Detect which cell encompasses the target text, then output its (x, y) center coordinate. 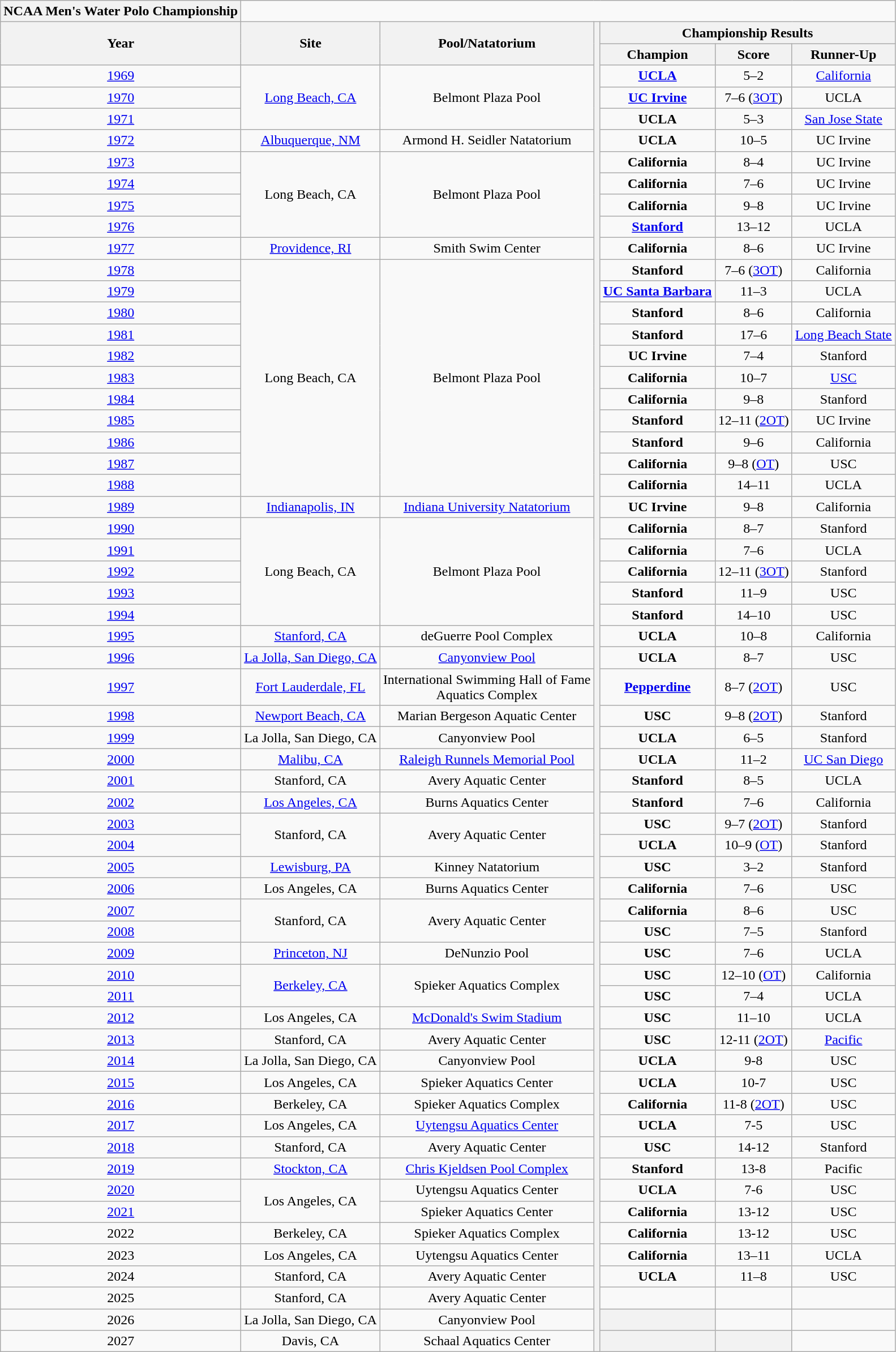
Long Beach State (843, 335)
10–8 (753, 636)
13–11 (753, 1255)
Kinney Natatorium (487, 867)
Chris Kjeldsen Pool Complex (487, 1169)
2014 (121, 1061)
1981 (121, 335)
17–6 (753, 335)
1999 (121, 738)
3–2 (753, 867)
2007 (121, 910)
San Jose State (843, 119)
deGuerre Pool Complex (487, 636)
Schaal Aquatics Center (487, 1341)
Marian Bergeson Aquatic Center (487, 716)
2002 (121, 802)
1982 (121, 356)
1978 (121, 270)
NCAA Men's Water Polo Championship (121, 11)
1992 (121, 571)
1987 (121, 464)
1973 (121, 162)
1975 (121, 205)
2013 (121, 1039)
Champion (658, 54)
12–10 (OT) (753, 974)
14-12 (753, 1147)
1996 (121, 658)
8–4 (753, 162)
2001 (121, 781)
Pepperdine (658, 687)
2010 (121, 974)
1990 (121, 528)
2020 (121, 1190)
Score (753, 54)
1976 (121, 226)
1974 (121, 183)
Lewisburg, PA (311, 867)
2015 (121, 1083)
11–10 (753, 1018)
1988 (121, 485)
Malibu, CA (311, 759)
2000 (121, 759)
2017 (121, 1126)
11-8 (2OT) (753, 1104)
1989 (121, 507)
2019 (121, 1169)
Championship Results (747, 33)
1993 (121, 593)
7-5 (753, 1126)
1985 (121, 421)
10–5 (753, 140)
Newport Beach, CA (311, 716)
1977 (121, 248)
1997 (121, 687)
1983 (121, 378)
2016 (121, 1104)
Armond H. Seidler Natatorium (487, 140)
9-8 (753, 1061)
1980 (121, 313)
2021 (121, 1212)
Princeton, NJ (311, 953)
12–11 (3OT) (753, 571)
1979 (121, 292)
11–3 (753, 292)
2026 (121, 1320)
Davis, CA (311, 1341)
Year (121, 44)
14–10 (753, 614)
Albuquerque, NM (311, 140)
1991 (121, 550)
1998 (121, 716)
10-7 (753, 1083)
12-11 (2OT) (753, 1039)
9–8 (OT) (753, 464)
2023 (121, 1255)
Providence, RI (311, 248)
6–5 (753, 738)
9–6 (753, 442)
11–8 (753, 1276)
8–5 (753, 781)
2009 (121, 953)
Pool/Natatorium (487, 44)
Site (311, 44)
2011 (121, 996)
DeNunzio Pool (487, 953)
1970 (121, 97)
McDonald's Swim Stadium (487, 1018)
7-6 (753, 1190)
1971 (121, 119)
1969 (121, 76)
1986 (121, 442)
Indianapolis, IN (311, 507)
1984 (121, 399)
12–11 (2OT) (753, 421)
1994 (121, 614)
Runner-Up (843, 54)
1972 (121, 140)
International Swimming Hall of Fame Aquatics Complex (487, 687)
Fort Lauderdale, FL (311, 687)
8–7 (2OT) (753, 687)
10–7 (753, 378)
1995 (121, 636)
2027 (121, 1341)
2025 (121, 1298)
UC Santa Barbara (658, 292)
5–2 (753, 76)
13–12 (753, 226)
7–5 (753, 931)
2008 (121, 931)
5–3 (753, 119)
11–9 (753, 593)
2003 (121, 824)
UC San Diego (843, 759)
Smith Swim Center (487, 248)
13-8 (753, 1169)
Raleigh Runnels Memorial Pool (487, 759)
9–8 (2OT) (753, 716)
Stockton, CA (311, 1169)
2018 (121, 1147)
14–11 (753, 485)
10–9 (OT) (753, 845)
2005 (121, 867)
2006 (121, 888)
2022 (121, 1233)
2004 (121, 845)
Indiana University Natatorium (487, 507)
2012 (121, 1018)
11–2 (753, 759)
2024 (121, 1276)
9–7 (2OT) (753, 824)
